From the cell containing the given text, extract its center point as (X, Y) coordinate. 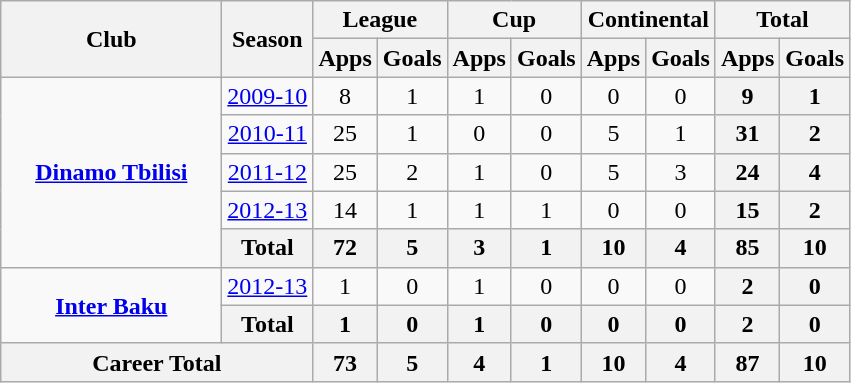
87 (747, 362)
85 (747, 248)
2010-11 (268, 134)
Career Total (157, 362)
73 (345, 362)
24 (747, 172)
8 (345, 96)
31 (747, 134)
Dinamo Tbilisi (112, 172)
2009-10 (268, 96)
League (380, 20)
Club (112, 39)
Continental (648, 20)
Season (268, 39)
Cup (514, 20)
9 (747, 96)
72 (345, 248)
15 (747, 210)
Inter Baku (112, 305)
14 (345, 210)
2011-12 (268, 172)
